Provide the (x, y) coordinate of the cell's center where the given text is located.  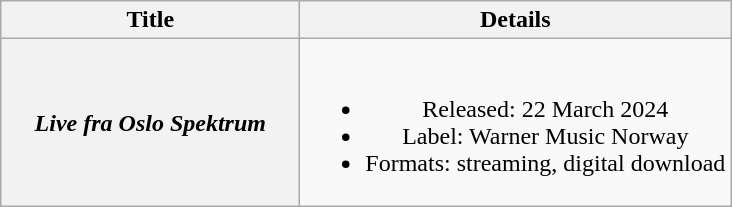
Released: 22 March 2024Label: Warner Music NorwayFormats: streaming, digital download (516, 122)
Title (150, 20)
Details (516, 20)
Live fra Oslo Spektrum (150, 122)
